Output the (X, Y) coordinate of the center of the cell containing the given text.  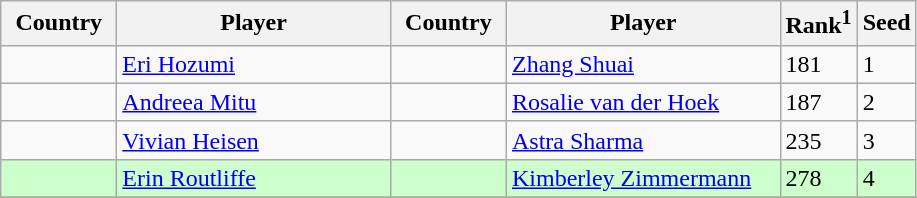
Eri Hozumi (254, 64)
Erin Routliffe (254, 178)
181 (818, 64)
Seed (886, 24)
3 (886, 140)
Vivian Heisen (254, 140)
Zhang Shuai (643, 64)
Andreea Mitu (254, 102)
Rank1 (818, 24)
235 (818, 140)
278 (818, 178)
1 (886, 64)
2 (886, 102)
187 (818, 102)
Rosalie van der Hoek (643, 102)
Kimberley Zimmermann (643, 178)
4 (886, 178)
Astra Sharma (643, 140)
